Find where the given text appears and provide that cell's center as [X, Y] coordinate. 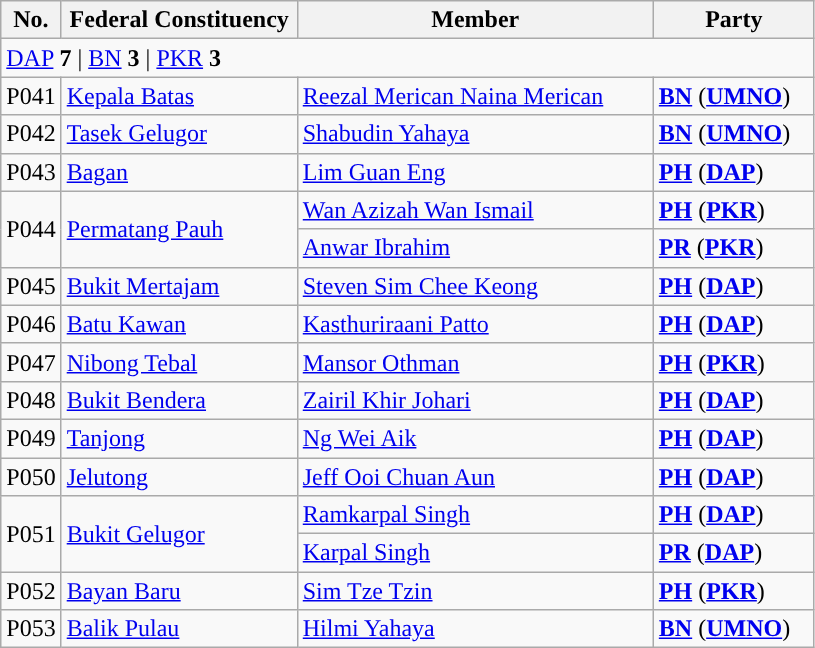
Tasek Gelugor [179, 134]
Lim Guan Eng [475, 172]
Nibong Tebal [179, 362]
Shabudin Yahaya [475, 134]
P049 [31, 438]
Ramkarpal Singh [475, 515]
PR (DAP) [734, 553]
Karpal Singh [475, 553]
Mansor Othman [475, 362]
Steven Sim Chee Keong [475, 286]
P045 [31, 286]
Federal Constituency [179, 20]
Jelutong [179, 477]
Reezal Merican Naina Merican [475, 96]
PR (PKR) [734, 248]
Batu Kawan [179, 324]
Zairil Khir Johari [475, 400]
P043 [31, 172]
Wan Azizah Wan Ismail [475, 210]
Party [734, 20]
P050 [31, 477]
Member [475, 20]
No. [31, 20]
Bukit Gelugor [179, 534]
Anwar Ibrahim [475, 248]
Bagan [179, 172]
Sim Tze Tzin [475, 591]
Bayan Baru [179, 591]
Jeff Ooi Chuan Aun [475, 477]
P047 [31, 362]
Permatang Pauh [179, 229]
P051 [31, 534]
P042 [31, 134]
P046 [31, 324]
Ng Wei Aik [475, 438]
P044 [31, 229]
Kasthuriraani Patto [475, 324]
P041 [31, 96]
Bukit Mertajam [179, 286]
P053 [31, 629]
Tanjong [179, 438]
P048 [31, 400]
Bukit Bendera [179, 400]
Balik Pulau [179, 629]
Kepala Batas [179, 96]
P052 [31, 591]
Hilmi Yahaya [475, 629]
DAP 7 | BN 3 | PKR 3 [408, 58]
